Detect which cell encompasses the target text, then output its (x, y) center coordinate. 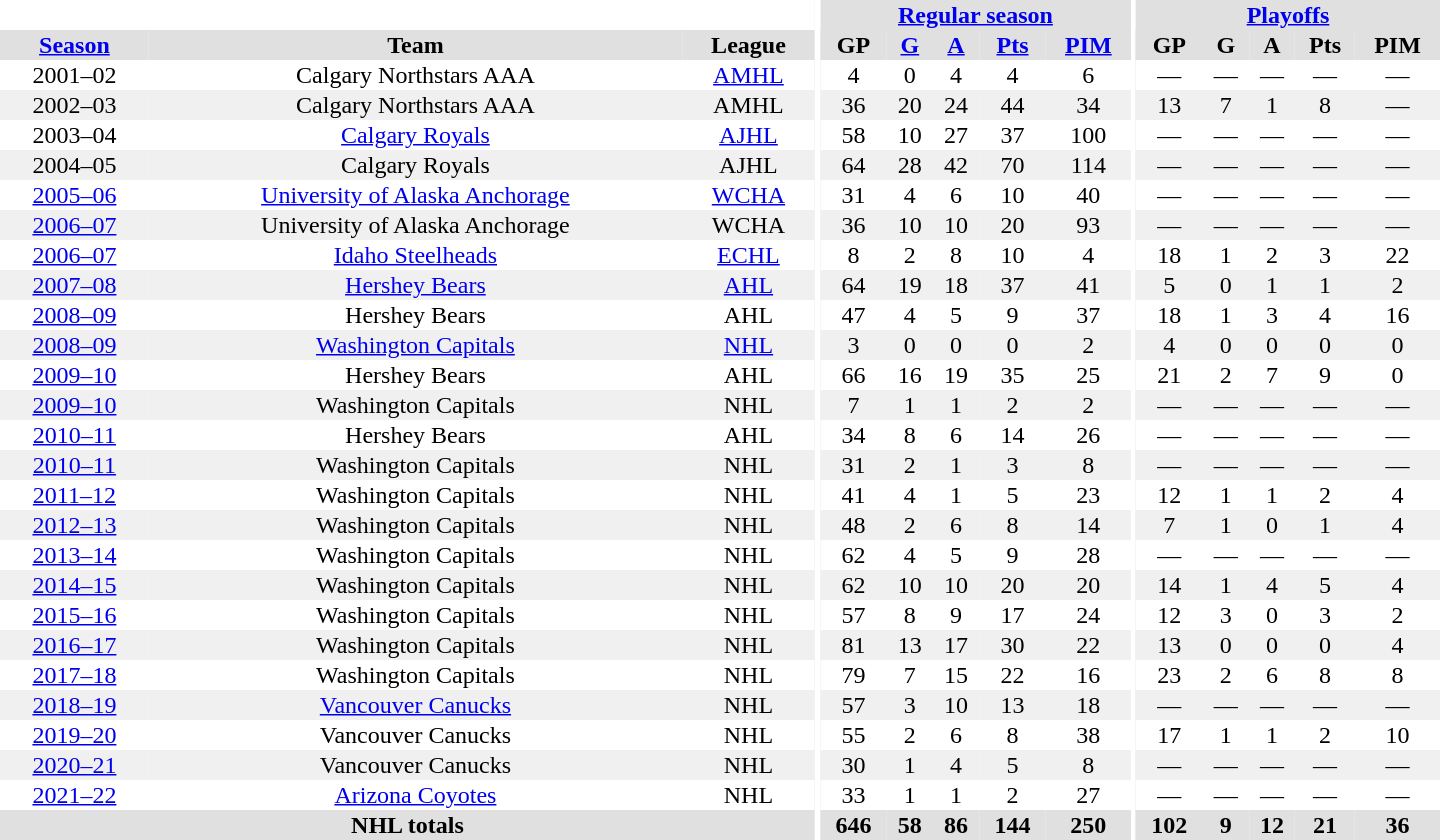
2005–06 (74, 195)
NHL totals (408, 825)
2011–12 (74, 495)
40 (1088, 195)
47 (854, 315)
Season (74, 45)
2021–22 (74, 795)
81 (854, 645)
144 (1012, 825)
2004–05 (74, 165)
38 (1088, 735)
100 (1088, 135)
102 (1170, 825)
2007–08 (74, 285)
93 (1088, 225)
Arizona Coyotes (416, 795)
114 (1088, 165)
15 (956, 675)
Team (416, 45)
70 (1012, 165)
2013–14 (74, 555)
Regular season (976, 15)
35 (1012, 375)
79 (854, 675)
25 (1088, 375)
2001–02 (74, 75)
2016–17 (74, 645)
2012–13 (74, 525)
League (748, 45)
42 (956, 165)
2002–03 (74, 105)
2017–18 (74, 675)
646 (854, 825)
26 (1088, 435)
Playoffs (1288, 15)
44 (1012, 105)
250 (1088, 825)
33 (854, 795)
55 (854, 735)
48 (854, 525)
2018–19 (74, 705)
66 (854, 375)
2020–21 (74, 765)
ECHL (748, 255)
2015–16 (74, 615)
2014–15 (74, 585)
2019–20 (74, 735)
86 (956, 825)
2003–04 (74, 135)
Idaho Steelheads (416, 255)
